Detect which cell encompasses the target text, then output its [X, Y] center coordinate. 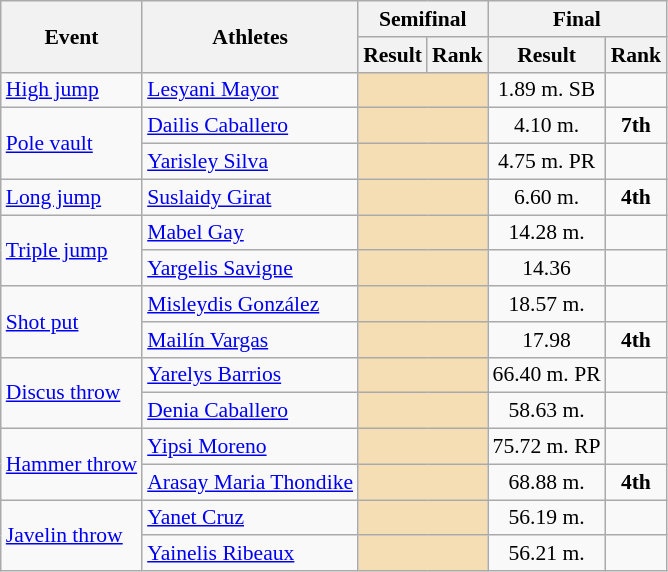
14.36 [547, 269]
7th [636, 126]
Yanet Cruz [250, 518]
Yarisley Silva [250, 162]
Mabel Gay [250, 233]
Athletes [250, 36]
Hammer throw [72, 464]
Misleydis González [250, 304]
Javelin throw [72, 536]
58.63 m. [547, 411]
56.21 m. [547, 554]
4.10 m. [547, 126]
Pole vault [72, 144]
14.28 m. [547, 233]
68.88 m. [547, 482]
Discus throw [72, 392]
Yarelys Barrios [250, 375]
Dailis Caballero [250, 126]
1.89 m. SB [547, 90]
Long jump [72, 197]
Suslaidy Girat [250, 197]
Shot put [72, 322]
Triple jump [72, 250]
56.19 m. [547, 518]
6.60 m. [547, 197]
Yipsi Moreno [250, 447]
Final [578, 19]
75.72 m. RP [547, 447]
Yainelis Ribeaux [250, 554]
4.75 m. PR [547, 162]
66.40 m. PR [547, 375]
18.57 m. [547, 304]
Denia Caballero [250, 411]
Event [72, 36]
17.98 [547, 340]
Mailín Vargas [250, 340]
Arasay Maria Thondike [250, 482]
High jump [72, 90]
Lesyani Mayor [250, 90]
Yargelis Savigne [250, 269]
Semifinal [422, 19]
